Locate the cell with the specified text and output its [X, Y] center coordinate. 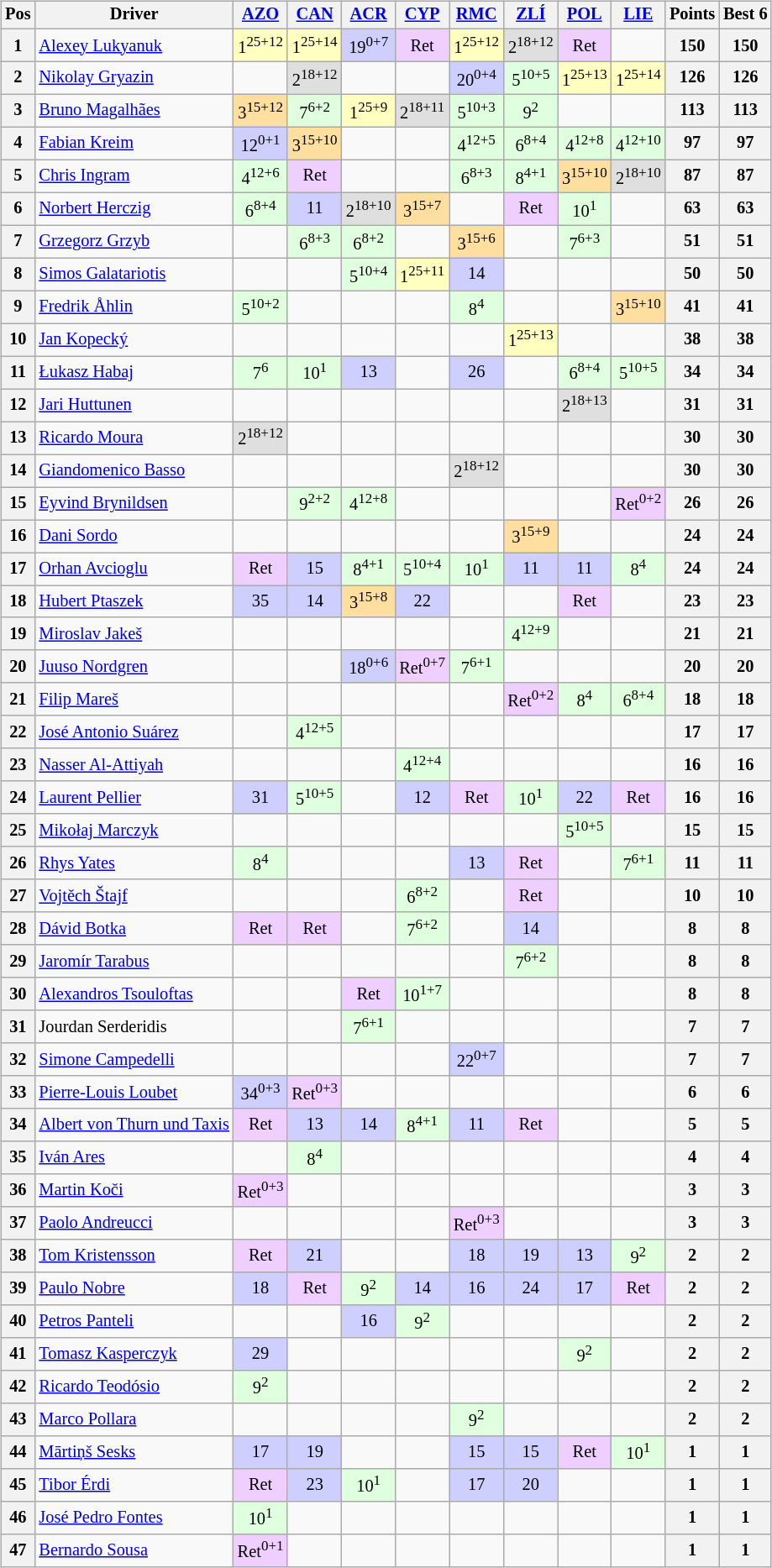
ACR [368, 15]
Orhan Avcioglu [134, 569]
Fabian Kreim [134, 143]
76 [260, 373]
José Antonio Suárez [134, 732]
CAN [314, 15]
Ricardo Moura [134, 438]
Ret0+1 [260, 1550]
42 [18, 1386]
Bernardo Sousa [134, 1550]
315+9 [531, 536]
180+6 [368, 667]
315+6 [477, 242]
412+6 [260, 176]
200+4 [477, 77]
Iván Ares [134, 1157]
Fredrik Åhlin [134, 307]
Mārtiņš Sesks [134, 1451]
28 [18, 929]
47 [18, 1550]
Hubert Ptaszek [134, 601]
Nasser Al-Attiyah [134, 764]
Jan Kopecký [134, 339]
Albert von Thurn und Taxis [134, 1125]
Grzegorz Grzyb [134, 242]
120+1 [260, 143]
LIE [638, 15]
Tom Kristensson [134, 1256]
Bruno Magalhães [134, 111]
Simos Galatariotis [134, 274]
Pos [18, 15]
Tomasz Kasperczyk [134, 1354]
Łukasz Habaj [134, 373]
Paulo Nobre [134, 1288]
9 [18, 307]
315+7 [422, 208]
POL [585, 15]
340+3 [260, 1092]
RMC [477, 15]
Ricardo Teodósio [134, 1386]
Jourdan Serderidis [134, 1026]
Best 6 [745, 15]
CYP [422, 15]
Dávid Botka [134, 929]
AZO [260, 15]
Paolo Andreucci [134, 1223]
Eyvind Brynildsen [134, 504]
Nikolay Gryazin [134, 77]
43 [18, 1419]
218+11 [422, 111]
220+7 [477, 1060]
Jaromír Tarabus [134, 961]
ZLÍ [531, 15]
125+11 [422, 274]
Alexandros Tsouloftas [134, 994]
412+9 [531, 633]
36 [18, 1191]
Juuso Nordgren [134, 667]
Points [692, 15]
40 [18, 1320]
Dani Sordo [134, 536]
Mikołaj Marczyk [134, 830]
412+4 [422, 764]
412+10 [638, 143]
39 [18, 1288]
Laurent Pellier [134, 798]
Ret0+7 [422, 667]
25 [18, 830]
76+3 [585, 242]
33 [18, 1092]
José Pedro Fontes [134, 1517]
Driver [134, 15]
Rhys Yates [134, 863]
Petros Panteli [134, 1320]
Simone Campedelli [134, 1060]
46 [18, 1517]
Filip Mareš [134, 699]
45 [18, 1485]
Alexey Lukyanuk [134, 45]
Marco Pollara [134, 1419]
Martin Koči [134, 1191]
315+12 [260, 111]
Miroslav Jakeš [134, 633]
125+9 [368, 111]
315+8 [368, 601]
44 [18, 1451]
Tibor Érdi [134, 1485]
92+2 [314, 504]
Pierre-Louis Loubet [134, 1092]
27 [18, 895]
101+7 [422, 994]
Giandomenico Basso [134, 470]
Vojtěch Štajf [134, 895]
Norbert Herczig [134, 208]
37 [18, 1223]
32 [18, 1060]
Jari Huttunen [134, 405]
190+7 [368, 45]
510+2 [260, 307]
510+3 [477, 111]
Chris Ingram [134, 176]
218+13 [585, 405]
